Determine the (X, Y) coordinate at the center of the cell enclosing the given text.  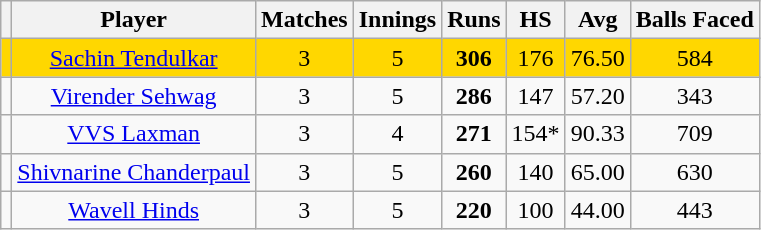
147 (536, 96)
Innings (397, 20)
286 (474, 96)
443 (694, 210)
Sachin Tendulkar (134, 58)
630 (694, 172)
Virender Sehwag (134, 96)
Runs (474, 20)
220 (474, 210)
100 (536, 210)
260 (474, 172)
306 (474, 58)
709 (694, 134)
Wavell Hinds (134, 210)
90.33 (598, 134)
Matches (304, 20)
Avg (598, 20)
Balls Faced (694, 20)
154* (536, 134)
140 (536, 172)
Shivnarine Chanderpaul (134, 172)
57.20 (598, 96)
343 (694, 96)
HS (536, 20)
VVS Laxman (134, 134)
Player (134, 20)
176 (536, 58)
44.00 (598, 210)
584 (694, 58)
4 (397, 134)
65.00 (598, 172)
76.50 (598, 58)
271 (474, 134)
